Provide the [X, Y] coordinate of the cell's center where the given text is located.  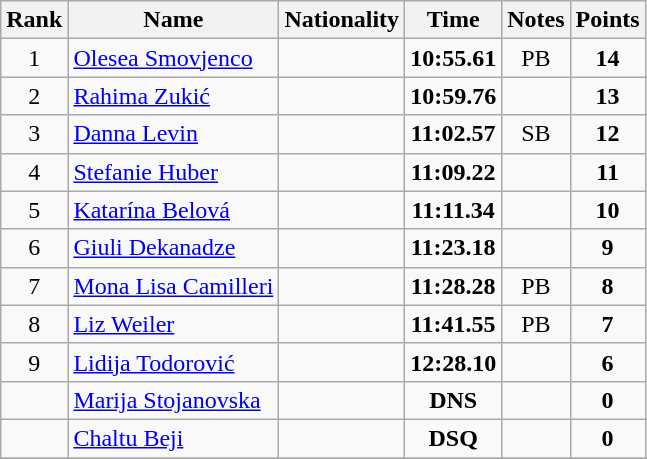
11 [608, 172]
1 [34, 58]
3 [34, 134]
Notes [536, 20]
12 [608, 134]
Nationality [342, 20]
10 [608, 210]
SB [536, 134]
Stefanie Huber [174, 172]
11:02.57 [454, 134]
11:23.18 [454, 248]
Olesea Smovjenco [174, 58]
Time [454, 20]
Name [174, 20]
Lidija Todorović [174, 362]
Katarína Belová [174, 210]
DNS [454, 400]
2 [34, 96]
Rank [34, 20]
11:41.55 [454, 324]
11:11.34 [454, 210]
Giuli Dekanadze [174, 248]
Mona Lisa Camilleri [174, 286]
11:28.28 [454, 286]
Points [608, 20]
11:09.22 [454, 172]
10:59.76 [454, 96]
12:28.10 [454, 362]
13 [608, 96]
Marija Stojanovska [174, 400]
Rahima Zukić [174, 96]
10:55.61 [454, 58]
DSQ [454, 438]
14 [608, 58]
Chaltu Beji [174, 438]
5 [34, 210]
4 [34, 172]
Liz Weiler [174, 324]
Danna Levin [174, 134]
